Pinpoint the cell where the given text exists, returning its (x, y) midpoint coordinate. 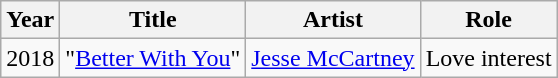
"Better With You" (153, 58)
Jesse McCartney (333, 58)
Artist (333, 20)
2018 (30, 58)
Year (30, 20)
Title (153, 20)
Role (488, 20)
Love interest (488, 58)
